For the text-containing cell, return its midpoint in [x, y] coordinate format. 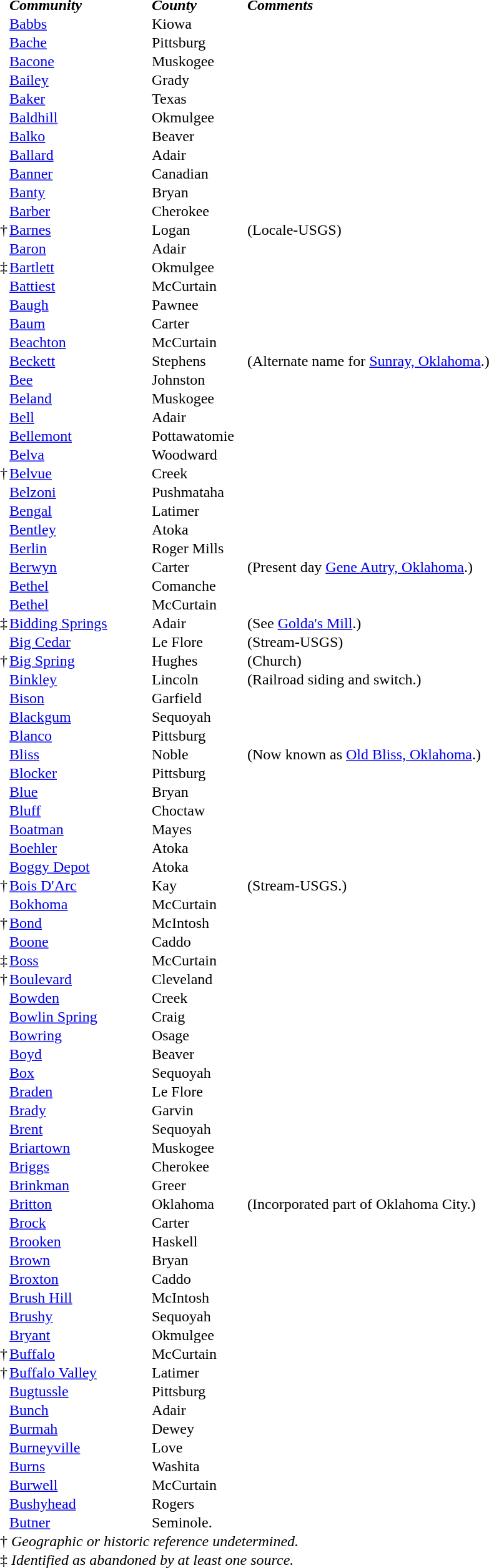
Braden [80, 1092]
Bushyhead [80, 1504]
Beachton [80, 342]
Balko [80, 136]
Logan [199, 230]
Baron [80, 249]
Bidding Springs [80, 623]
Kay [199, 885]
Barber [80, 211]
Blue [80, 792]
Broxton [80, 1279]
Roger Mills [199, 548]
Garvin [199, 1110]
Bee [80, 380]
Bellemont [80, 436]
Baugh [80, 305]
Big Cedar [80, 642]
Berlin [80, 548]
Bache [80, 42]
Garfield [199, 698]
Bowlin Spring [80, 1017]
Choctaw [199, 811]
Brown [80, 1260]
Bugtussle [80, 1391]
Haskell [199, 1241]
Boehler [80, 848]
Love [199, 1447]
Bluff [80, 811]
Brushy [80, 1316]
Brush Hill [80, 1298]
Blocker [80, 773]
Bond [80, 923]
Brock [80, 1223]
Noble [199, 754]
Cleveland [199, 979]
Brinkman [80, 1185]
Briggs [80, 1166]
Beland [80, 398]
Pushmataha [199, 492]
Washita [199, 1466]
Bunch [80, 1410]
Osage [199, 1035]
Baldhill [80, 117]
Bison [80, 698]
Boyd [80, 1054]
Belvue [80, 473]
Belzoni [80, 492]
Bell [80, 417]
Boatman [80, 829]
Canadian [199, 174]
Baum [80, 323]
Beckett [80, 361]
Stephens [199, 361]
Dewey [199, 1429]
Buffalo Valley [80, 1373]
Brent [80, 1129]
Bartlett [80, 267]
Bentley [80, 530]
Greer [199, 1185]
Britton [80, 1204]
Bowring [80, 1035]
Bois D'Arc [80, 885]
Battiest [80, 286]
Ballard [80, 155]
Burneyville [80, 1447]
Kiowa [199, 24]
Bokhoma [80, 904]
Boone [80, 942]
Burns [80, 1466]
Boulevard [80, 979]
Boggy Depot [80, 867]
Bailey [80, 80]
Bliss [80, 754]
Big Spring [80, 661]
Boss [80, 960]
Brooken [80, 1241]
Briartown [80, 1148]
Butner [80, 1522]
Burwell [80, 1485]
Oklahoma [199, 1204]
Craig [199, 1017]
Hughes [199, 661]
Pawnee [199, 305]
Mayes [199, 829]
Burmah [80, 1429]
Berwyn [80, 567]
Baker [80, 99]
Grady [199, 80]
Texas [199, 99]
Bryant [80, 1335]
Banner [80, 174]
Binkley [80, 679]
Banty [80, 192]
Pottawatomie [199, 436]
Bengal [80, 511]
Barnes [80, 230]
Buffalo [80, 1354]
Woodward [199, 455]
Lincoln [199, 679]
Bacone [80, 61]
Comanche [199, 586]
Seminole. [199, 1522]
Box [80, 1073]
Johnston [199, 380]
Brady [80, 1110]
Babbs [80, 24]
Bowden [80, 998]
Belva [80, 455]
Blanco [80, 736]
Rogers [199, 1504]
Blackgum [80, 717]
